Scan for the cell matching the given text and deliver its [X, Y] coordinate at center. 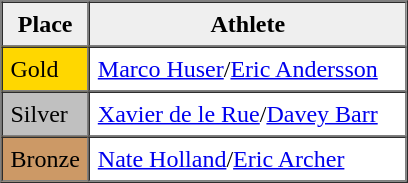
Place [46, 24]
Bronze [46, 158]
Athlete [248, 24]
Gold [46, 68]
Silver [46, 114]
Nate Holland/Eric Archer [248, 158]
Marco Huser/Eric Andersson [248, 68]
Xavier de le Rue/Davey Barr [248, 114]
